Find where the given text appears and provide that cell's center as [X, Y] coordinate. 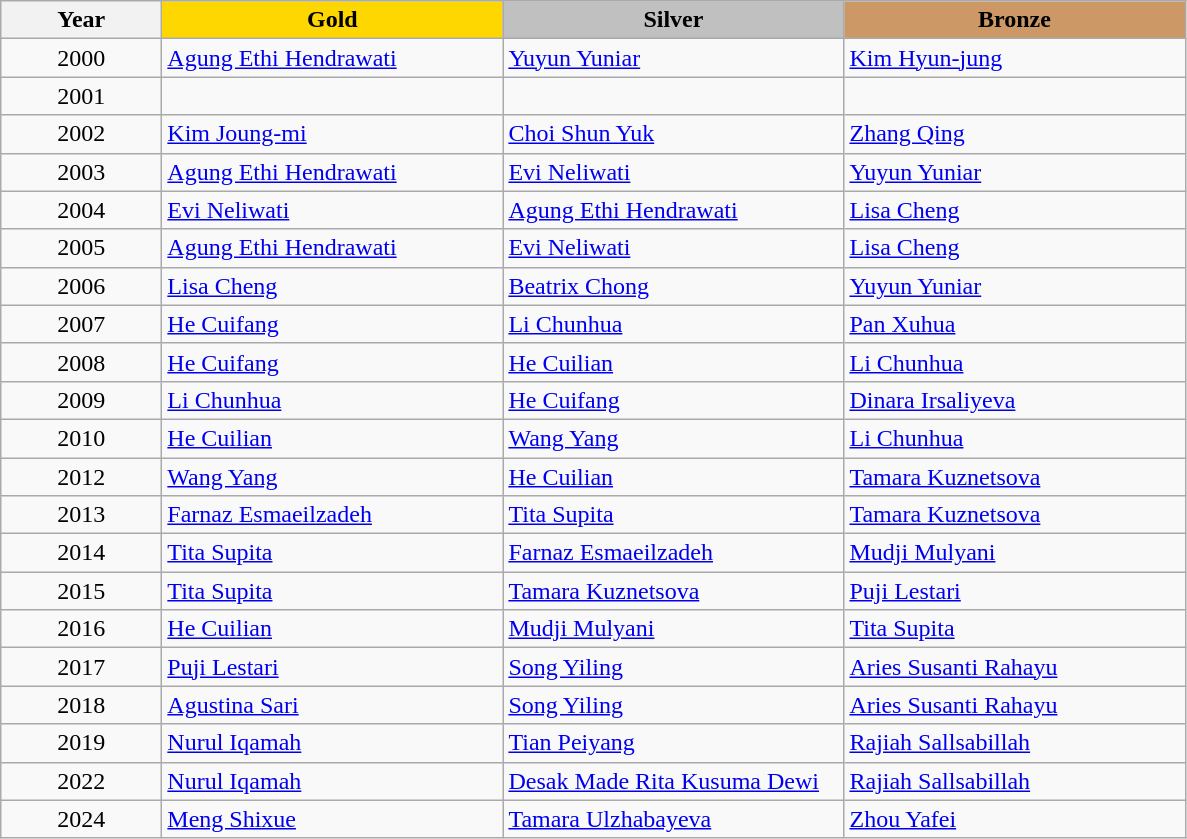
Tian Peiyang [674, 743]
Dinara Irsaliyeva [1014, 400]
2002 [82, 134]
Silver [674, 20]
2024 [82, 819]
2004 [82, 210]
2018 [82, 705]
2007 [82, 324]
2008 [82, 362]
Year [82, 20]
2013 [82, 515]
Pan Xuhua [1014, 324]
2014 [82, 553]
2017 [82, 667]
Kim Hyun-jung [1014, 58]
Kim Joung-mi [332, 134]
2003 [82, 172]
Bronze [1014, 20]
2010 [82, 438]
Zhou Yafei [1014, 819]
Tamara Ulzhabayeva [674, 819]
Gold [332, 20]
Meng Shixue [332, 819]
2022 [82, 781]
Zhang Qing [1014, 134]
2009 [82, 400]
Beatrix Chong [674, 286]
2015 [82, 591]
2006 [82, 286]
2001 [82, 96]
Choi Shun Yuk [674, 134]
2012 [82, 477]
Desak Made Rita Kusuma Dewi [674, 781]
2005 [82, 248]
2000 [82, 58]
2016 [82, 629]
2019 [82, 743]
Agustina Sari [332, 705]
